Locate the cell with the specified text and output its (x, y) center coordinate. 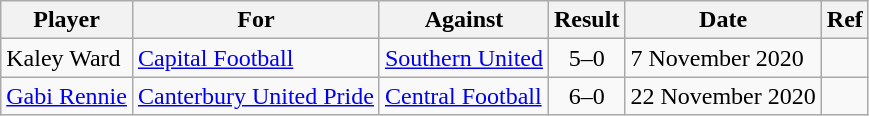
5–0 (587, 58)
Against (464, 20)
Capital Football (256, 58)
For (256, 20)
6–0 (587, 96)
Kaley Ward (67, 58)
Player (67, 20)
Date (723, 20)
Southern United (464, 58)
Result (587, 20)
Gabi Rennie (67, 96)
Canterbury United Pride (256, 96)
Ref (844, 20)
Central Football (464, 96)
7 November 2020 (723, 58)
22 November 2020 (723, 96)
